Capture the cell that displays the provided text and extract its (x, y) central coordinate. 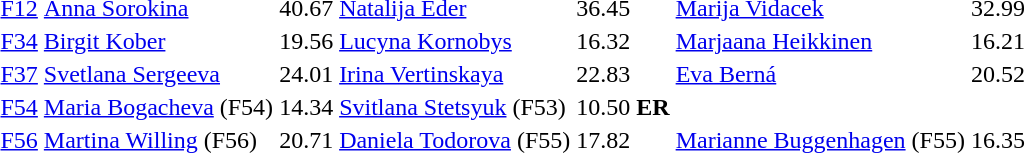
19.56 (306, 41)
Svitlana Stetsyuk (F53) (455, 107)
22.83 (623, 74)
Eva Berná (820, 74)
14.34 (306, 107)
Marjaana Heikkinen (820, 41)
Maria Bogacheva (F54) (158, 107)
16.32 (623, 41)
10.50 ER (623, 107)
Irina Vertinskaya (455, 74)
24.01 (306, 74)
Birgit Kober (158, 41)
Lucyna Kornobys (455, 41)
Svetlana Sergeeva (158, 74)
